Pinpoint the cell where the given text exists, returning its [X, Y] midpoint coordinate. 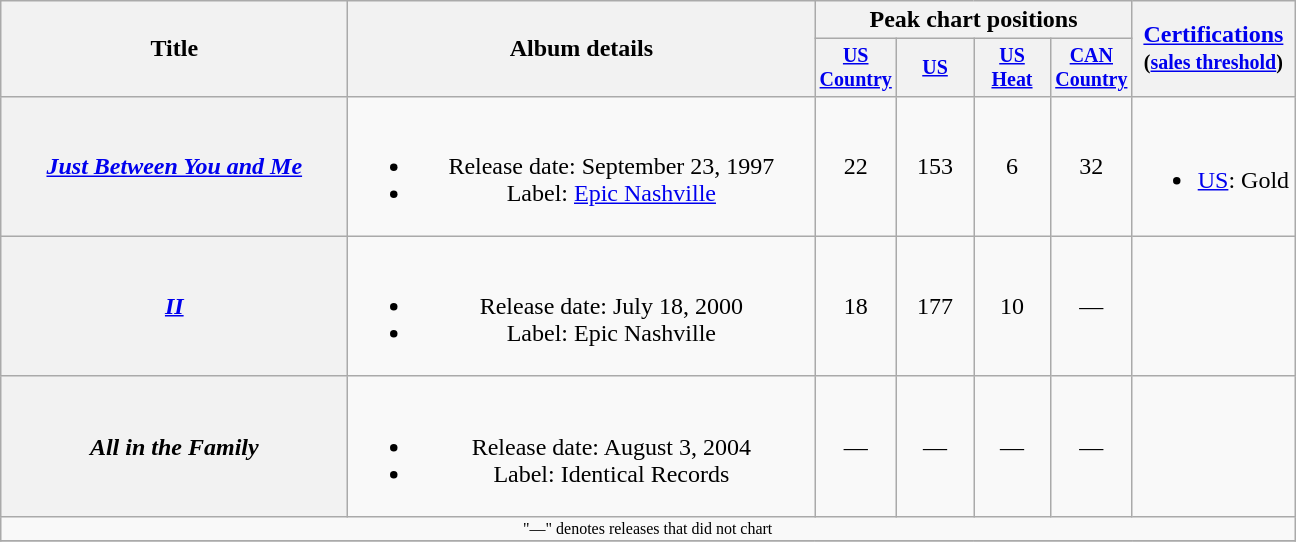
Release date: August 3, 2004Label: Identical Records [582, 446]
10 [1012, 306]
Title [174, 49]
US [936, 68]
US: Gold [1213, 166]
Certifications(sales threshold) [1213, 49]
153 [936, 166]
II [174, 306]
22 [856, 166]
USHeat [1012, 68]
"—" denotes releases that did not chart [648, 528]
Peak chart positions [974, 20]
32 [1091, 166]
Release date: September 23, 1997Label: Epic Nashville [582, 166]
CAN Country [1091, 68]
18 [856, 306]
Just Between You and Me [174, 166]
Release date: July 18, 2000Label: Epic Nashville [582, 306]
Album details [582, 49]
US Country [856, 68]
177 [936, 306]
All in the Family [174, 446]
6 [1012, 166]
